Scan for the cell matching the given text and deliver its (x, y) coordinate at center. 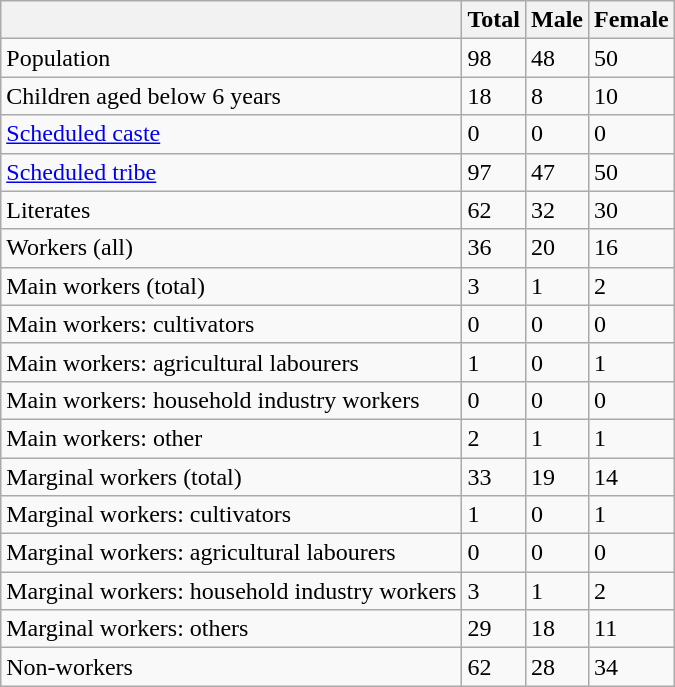
Marginal workers: agricultural labourers (232, 553)
30 (632, 210)
Male (558, 20)
28 (558, 667)
Scheduled tribe (232, 172)
48 (558, 58)
29 (494, 629)
Scheduled caste (232, 134)
Non-workers (232, 667)
19 (558, 477)
Total (494, 20)
Main workers (total) (232, 286)
34 (632, 667)
16 (632, 248)
Main workers: other (232, 438)
36 (494, 248)
10 (632, 96)
33 (494, 477)
Main workers: household industry workers (232, 400)
11 (632, 629)
8 (558, 96)
14 (632, 477)
Children aged below 6 years (232, 96)
Marginal workers: household industry workers (232, 591)
Marginal workers: cultivators (232, 515)
47 (558, 172)
Main workers: agricultural labourers (232, 362)
Population (232, 58)
Female (632, 20)
Marginal workers: others (232, 629)
97 (494, 172)
98 (494, 58)
Literates (232, 210)
Marginal workers (total) (232, 477)
20 (558, 248)
32 (558, 210)
Workers (all) (232, 248)
Main workers: cultivators (232, 324)
